Return (X, Y) of the center of cell containing provided text 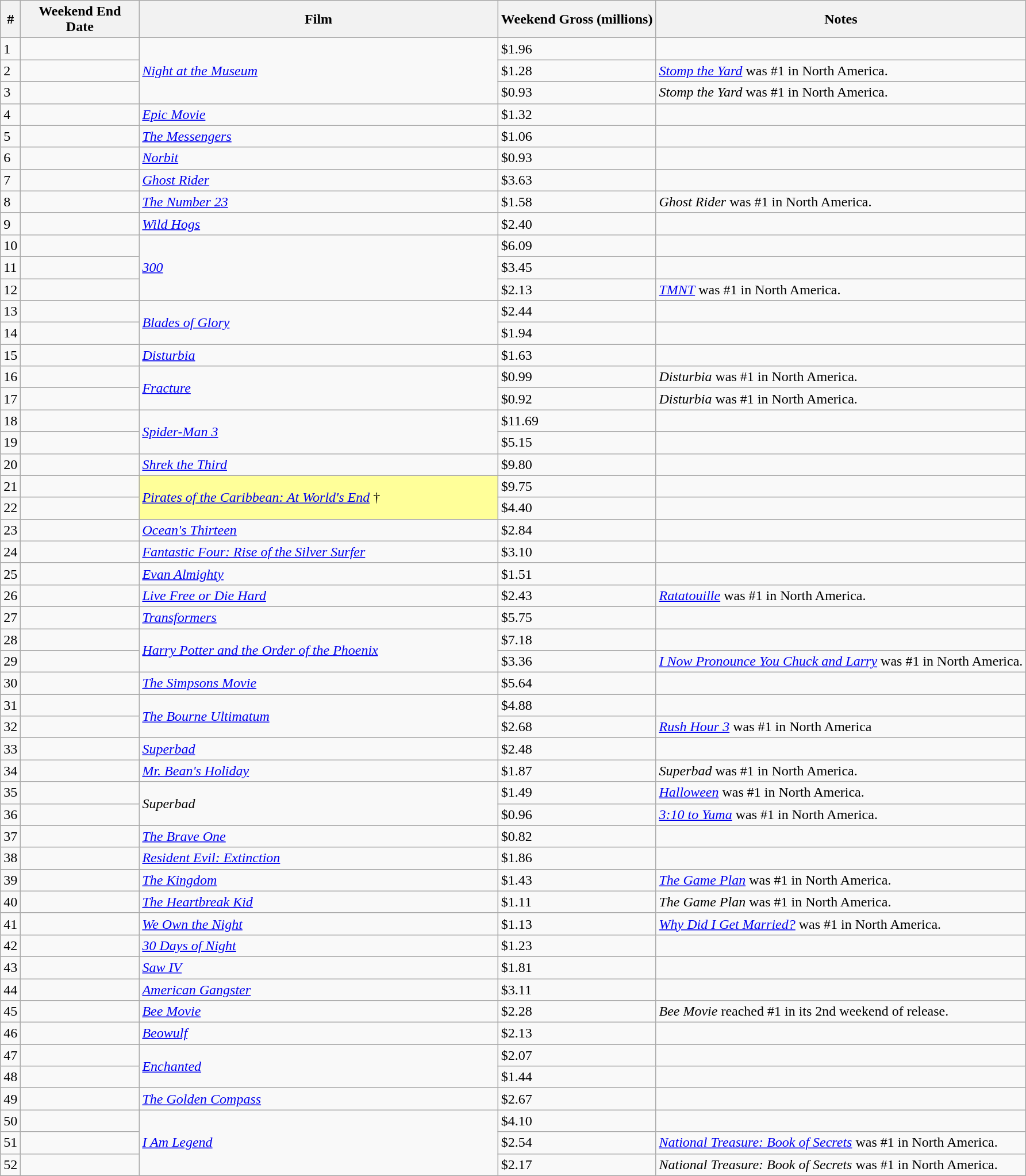
$3.63 (577, 180)
American Gangster (318, 989)
Night at the Museum (318, 71)
52 (10, 1165)
$1.63 (577, 355)
10 (10, 245)
Notes (841, 20)
$1.94 (577, 333)
Beowulf (318, 1033)
46 (10, 1033)
$2.44 (577, 312)
42 (10, 946)
30 Days of Night (318, 946)
$1.11 (577, 902)
Norbit (318, 158)
$6.09 (577, 245)
15 (10, 355)
11 (10, 267)
$2.68 (577, 727)
I Am Legend (318, 1143)
$11.69 (577, 421)
5 (10, 136)
20 (10, 464)
$1.96 (577, 49)
$2.40 (577, 224)
$1.58 (577, 202)
$1.32 (577, 114)
2 (10, 71)
$1.23 (577, 946)
$3.11 (577, 989)
$1.43 (577, 880)
43 (10, 967)
$3.36 (577, 662)
Halloween was #1 in North America. (841, 793)
$1.86 (577, 858)
14 (10, 333)
$2.17 (577, 1165)
Bee Movie (318, 1012)
26 (10, 595)
$4.40 (577, 508)
$7.18 (577, 640)
$5.64 (577, 683)
34 (10, 771)
35 (10, 793)
$4.10 (577, 1121)
3 (10, 93)
$5.75 (577, 617)
24 (10, 552)
Transformers (318, 617)
23 (10, 530)
32 (10, 727)
$2.48 (577, 749)
45 (10, 1012)
Ghost Rider was #1 in North America. (841, 202)
# (10, 20)
Ocean's Thirteen (318, 530)
Fantastic Four: Rise of the Silver Surfer (318, 552)
Resident Evil: Extinction (318, 858)
$1.13 (577, 924)
We Own the Night (318, 924)
The Golden Compass (318, 1099)
$9.80 (577, 464)
Evan Almighty (318, 574)
4 (10, 114)
8 (10, 202)
The Kingdom (318, 880)
19 (10, 443)
The Brave One (318, 836)
Shrek the Third (318, 464)
36 (10, 814)
41 (10, 924)
Ratatouille was #1 in North America. (841, 595)
$1.81 (577, 967)
47 (10, 1055)
$0.92 (577, 399)
The Messengers (318, 136)
Weekend End Date (80, 20)
22 (10, 508)
1 (10, 49)
$1.06 (577, 136)
Spider-Man 3 (318, 432)
38 (10, 858)
48 (10, 1077)
$1.87 (577, 771)
Bee Movie reached #1 in its 2nd weekend of release. (841, 1012)
The Bourne Ultimatum (318, 716)
Film (318, 20)
Rush Hour 3 was #1 in North America (841, 727)
27 (10, 617)
Saw IV (318, 967)
Disturbia (318, 355)
Enchanted (318, 1066)
28 (10, 640)
Superbad was #1 in North America. (841, 771)
The Number 23 (318, 202)
33 (10, 749)
$3.45 (577, 267)
$1.44 (577, 1077)
300 (318, 267)
Weekend Gross (millions) (577, 20)
6 (10, 158)
$3.10 (577, 552)
$2.84 (577, 530)
7 (10, 180)
$2.28 (577, 1012)
Wild Hogs (318, 224)
51 (10, 1143)
3:10 to Yuma was #1 in North America. (841, 814)
21 (10, 486)
25 (10, 574)
17 (10, 399)
The Heartbreak Kid (318, 902)
12 (10, 289)
44 (10, 989)
$2.67 (577, 1099)
Mr. Bean's Holiday (318, 771)
37 (10, 836)
Harry Potter and the Order of the Phoenix (318, 651)
$1.49 (577, 793)
40 (10, 902)
16 (10, 377)
Fracture (318, 388)
TMNT was #1 in North America. (841, 289)
9 (10, 224)
50 (10, 1121)
39 (10, 880)
$0.99 (577, 377)
$5.15 (577, 443)
$1.51 (577, 574)
I Now Pronounce You Chuck and Larry was #1 in North America. (841, 662)
$0.82 (577, 836)
$4.88 (577, 705)
$0.96 (577, 814)
Epic Movie (318, 114)
29 (10, 662)
$2.43 (577, 595)
Pirates of the Caribbean: At World's End † (318, 497)
$2.54 (577, 1143)
13 (10, 312)
The Simpsons Movie (318, 683)
$1.28 (577, 71)
$2.07 (577, 1055)
31 (10, 705)
18 (10, 421)
30 (10, 683)
Blades of Glory (318, 322)
49 (10, 1099)
$9.75 (577, 486)
Ghost Rider (318, 180)
Live Free or Die Hard (318, 595)
Why Did I Get Married? was #1 in North America. (841, 924)
